Detect which cell encompasses the target text, then output its [x, y] center coordinate. 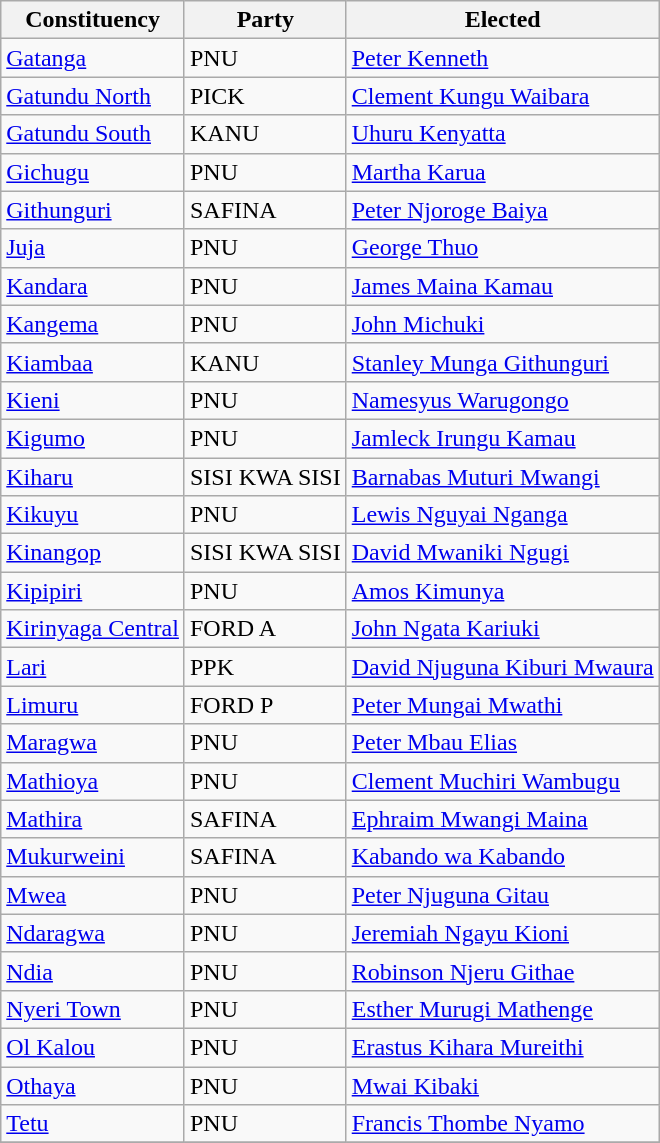
Kinangop [93, 553]
Uhuru Kenyatta [502, 134]
Mathira [93, 819]
Martha Karua [502, 172]
Peter Njuguna Gitau [502, 895]
Kabando wa Kabando [502, 857]
Peter Mungai Mwathi [502, 705]
John Michuki [502, 324]
Clement Muchiri Wambugu [502, 781]
Stanley Munga Githunguri [502, 362]
Clement Kungu Waibara [502, 96]
Kiambaa [93, 362]
Constituency [93, 20]
Francis Thombe Nyamo [502, 1124]
Kiharu [93, 477]
Ol Kalou [93, 1047]
Mathioya [93, 781]
Kangema [93, 324]
Peter Kenneth [502, 58]
Namesyus Warugongo [502, 400]
Maragwa [93, 743]
Lari [93, 667]
Peter Njoroge Baiya [502, 210]
Peter Mbau Elias [502, 743]
PICK [265, 96]
Gatundu North [93, 96]
Ndia [93, 971]
Ephraim Mwangi Maina [502, 819]
Kirinyaga Central [93, 629]
Limuru [93, 705]
Gatanga [93, 58]
Ndaragwa [93, 933]
Tetu [93, 1124]
Kandara [93, 286]
Nyeri Town [93, 1009]
Mukurweini [93, 857]
Othaya [93, 1085]
David Njuguna Kiburi Mwaura [502, 667]
Esther Murugi Mathenge [502, 1009]
Kipipiri [93, 591]
FORD P [265, 705]
Elected [502, 20]
John Ngata Kariuki [502, 629]
Party [265, 20]
Amos Kimunya [502, 591]
Kigumo [93, 438]
Mwai Kibaki [502, 1085]
Jeremiah Ngayu Kioni [502, 933]
Gichugu [93, 172]
Githunguri [93, 210]
David Mwaniki Ngugi [502, 553]
Juja [93, 248]
Gatundu South [93, 134]
Erastus Kihara Mureithi [502, 1047]
Mwea [93, 895]
Robinson Njeru Githae [502, 971]
George Thuo [502, 248]
Jamleck Irungu Kamau [502, 438]
James Maina Kamau [502, 286]
Barnabas Muturi Mwangi [502, 477]
Kikuyu [93, 515]
PPK [265, 667]
Lewis Nguyai Nganga [502, 515]
FORD A [265, 629]
Kieni [93, 400]
